Determine the (X, Y) coordinate at the center of the cell enclosing the given text.  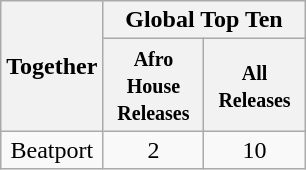
All Releases (254, 85)
2 (154, 150)
Together (52, 66)
Global Top Ten (204, 20)
10 (254, 150)
Afro House Releases (154, 85)
Beatport (52, 150)
